Return (x, y) of the center of cell containing provided text 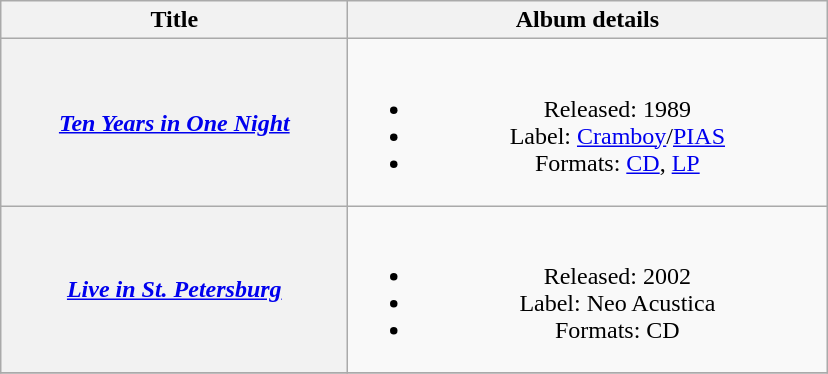
Released: 2002Label: Neo AcusticaFormats: CD (588, 290)
Released: 1989Label: Cramboy/PIASFormats: CD, LP (588, 122)
Album details (588, 20)
Title (174, 20)
Ten Years in One Night (174, 122)
Live in St. Petersburg (174, 290)
